Scan for the cell matching the given text and deliver its [x, y] coordinate at center. 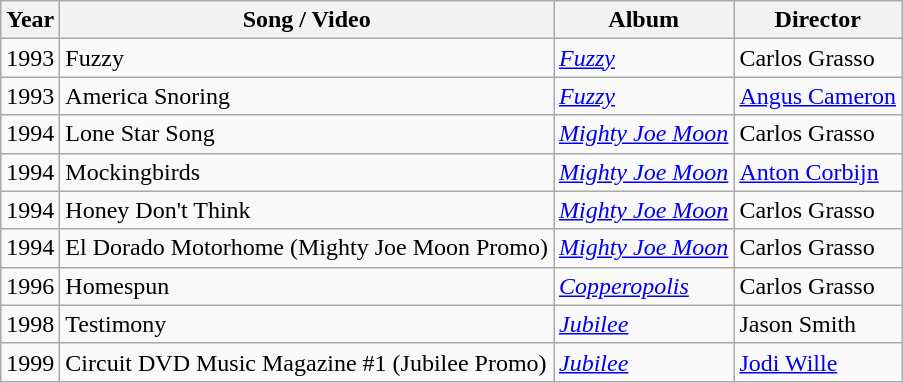
Director [818, 20]
El Dorado Motorhome (Mighty Joe Moon Promo) [307, 248]
Album [644, 20]
Lone Star Song [307, 134]
Honey Don't Think [307, 210]
Homespun [307, 286]
Song / Video [307, 20]
Copperopolis [644, 286]
Circuit DVD Music Magazine #1 (Jubilee Promo) [307, 362]
Mockingbirds [307, 172]
Angus Cameron [818, 96]
America Snoring [307, 96]
1996 [30, 286]
Year [30, 20]
Testimony [307, 324]
1998 [30, 324]
Jason Smith [818, 324]
Anton Corbijn [818, 172]
1999 [30, 362]
Jodi Wille [818, 362]
